For the text-containing cell, return its midpoint in [X, Y] coordinate format. 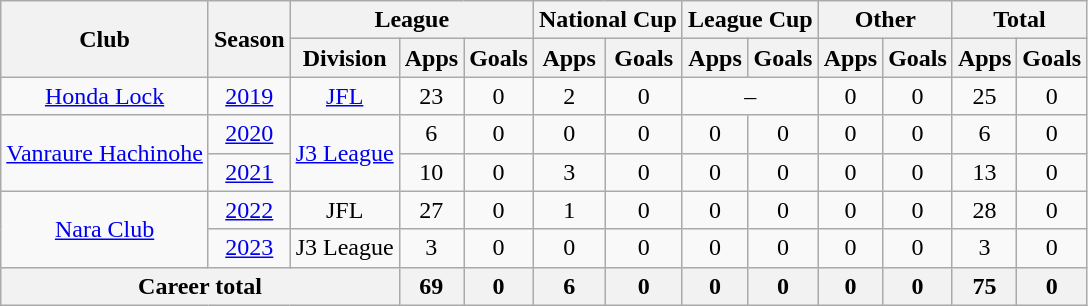
Honda Lock [105, 96]
Career total [200, 286]
2021 [249, 172]
Season [249, 39]
28 [984, 210]
25 [984, 96]
2023 [249, 248]
69 [431, 286]
2 [569, 96]
1 [569, 210]
10 [431, 172]
2022 [249, 210]
Vanraure Hachinohe [105, 153]
– [750, 96]
2020 [249, 134]
Nara Club [105, 229]
Total [1019, 20]
National Cup [608, 20]
League [412, 20]
League Cup [750, 20]
Division [344, 58]
13 [984, 172]
Club [105, 39]
23 [431, 96]
2019 [249, 96]
75 [984, 286]
Other [885, 20]
27 [431, 210]
